Locate the cell with the specified text and output its (X, Y) center coordinate. 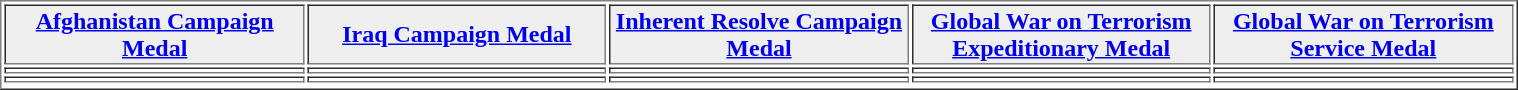
Inherent Resolve CampaignMedal (758, 34)
Afghanistan Campaign Medal (154, 34)
Iraq Campaign Medal (456, 34)
Global War on TerrorismService Medal (1364, 34)
Global War on TerrorismExpeditionary Medal (1062, 34)
